Return (x, y) of the center of cell containing provided text 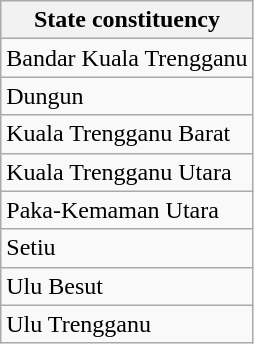
State constituency (127, 20)
Bandar Kuala Trengganu (127, 58)
Dungun (127, 96)
Ulu Trengganu (127, 324)
Ulu Besut (127, 286)
Kuala Trengganu Utara (127, 172)
Setiu (127, 248)
Paka-Kemaman Utara (127, 210)
Kuala Trengganu Barat (127, 134)
